Output the [X, Y] coordinate of the center of the cell containing the given text.  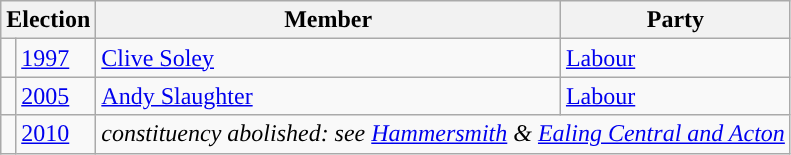
Party [675, 20]
constituency abolished: see Hammersmith & Ealing Central and Acton [444, 134]
Election [48, 20]
Andy Slaughter [328, 96]
Member [328, 20]
Clive Soley [328, 58]
1997 [56, 58]
2010 [56, 134]
2005 [56, 96]
